For the text-containing cell, return its midpoint in (x, y) coordinate format. 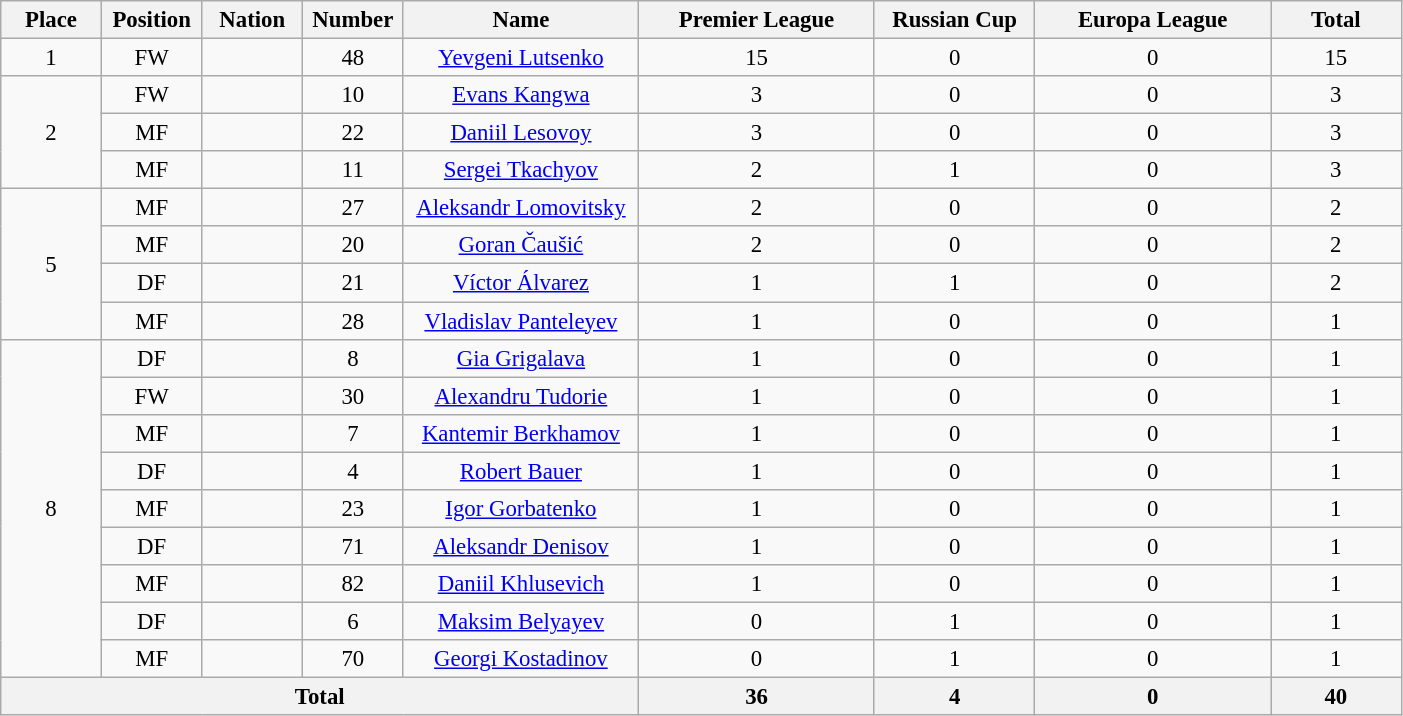
Robert Bauer (521, 471)
22 (354, 133)
Nation (252, 20)
5 (52, 264)
Aleksandr Denisov (521, 546)
Alexandru Tudorie (521, 396)
11 (354, 170)
48 (354, 58)
36 (757, 697)
70 (354, 659)
Yevgeni Lutsenko (521, 58)
Place (52, 20)
7 (354, 433)
Sergei Tkachyov (521, 170)
Premier League (757, 20)
Daniil Khlusevich (521, 584)
Position (152, 20)
Igor Gorbatenko (521, 509)
Goran Čaušić (521, 245)
Daniil Lesovoy (521, 133)
Russian Cup (954, 20)
28 (354, 321)
6 (354, 621)
Maksim Belyayev (521, 621)
Aleksandr Lomovitsky (521, 208)
Kantemir Berkhamov (521, 433)
21 (354, 283)
Víctor Álvarez (521, 283)
Name (521, 20)
23 (354, 509)
82 (354, 584)
30 (354, 396)
Georgi Kostadinov (521, 659)
71 (354, 546)
Vladislav Panteleyev (521, 321)
Number (354, 20)
Evans Kangwa (521, 95)
10 (354, 95)
Gia Grigalava (521, 358)
40 (1336, 697)
20 (354, 245)
27 (354, 208)
Europa League (1153, 20)
